Find where the given text appears and provide that cell's center as [x, y] coordinate. 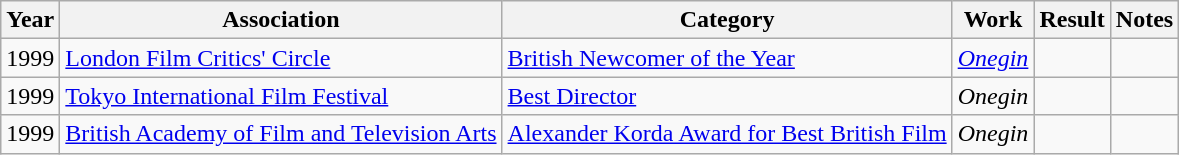
Year [30, 20]
Notes [1144, 20]
Category [727, 20]
London Film Critics' Circle [281, 58]
Result [1072, 20]
Best Director [727, 96]
British Academy of Film and Television Arts [281, 134]
Work [993, 20]
British Newcomer of the Year [727, 58]
Alexander Korda Award for Best British Film [727, 134]
Tokyo International Film Festival [281, 96]
Association [281, 20]
